From the cell containing the given text, extract its center point as (X, Y) coordinate. 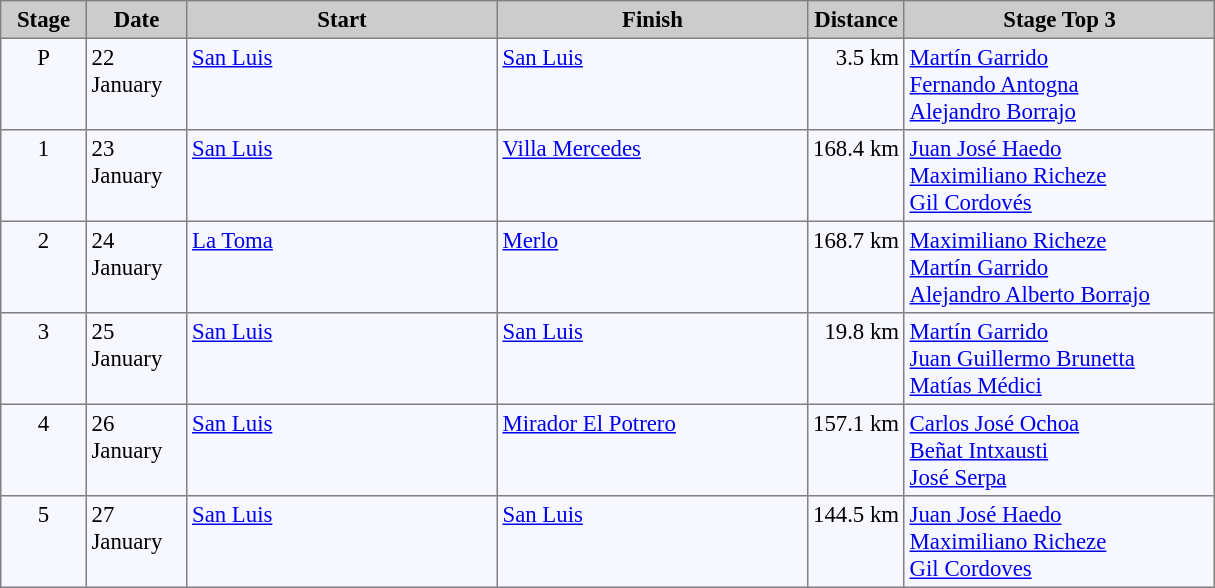
3.5 km (856, 84)
157.1 km (856, 450)
P (44, 84)
Martín Garrido Fernando Antogna Alejandro Borrajo (1059, 84)
Villa Mercedes (652, 176)
Carlos José Ochoa Beñat Intxausti José Serpa (1059, 450)
3 (44, 359)
168.7 km (856, 267)
22 January (136, 84)
19.8 km (856, 359)
2 (44, 267)
Date (136, 20)
168.4 km (856, 176)
144.5 km (856, 542)
4 (44, 450)
Juan José Haedo Maximiliano Richeze Gil Cordoves (1059, 542)
26 January (136, 450)
Finish (652, 20)
27 January (136, 542)
Stage Top 3 (1059, 20)
Mirador El Potrero (652, 450)
La Toma (342, 267)
1 (44, 176)
Merlo (652, 267)
Juan José Haedo Maximiliano Richeze Gil Cordovés (1059, 176)
24 January (136, 267)
Maximiliano Richeze Martín Garrido Alejandro Alberto Borrajo (1059, 267)
5 (44, 542)
25 January (136, 359)
23 January (136, 176)
Start (342, 20)
Distance (856, 20)
Stage (44, 20)
Martín Garrido Juan Guillermo Brunetta Matías Médici (1059, 359)
